Find where the given text appears and provide that cell's center as (X, Y) coordinate. 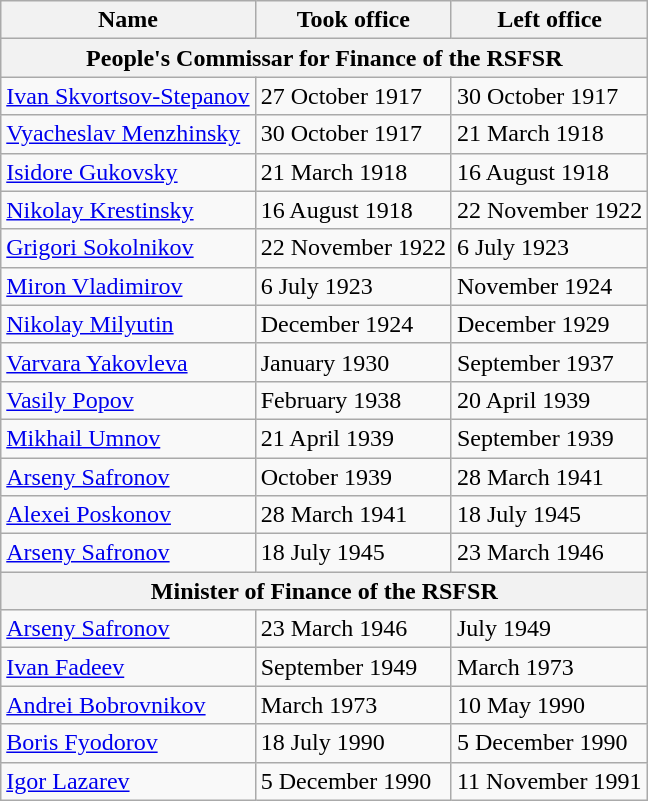
July 1949 (549, 629)
10 May 1990 (549, 705)
Took office (353, 20)
September 1939 (549, 438)
11 November 1991 (549, 781)
Andrei Bobrovnikov (128, 705)
Varvara Yakovleva (128, 362)
Alexei Poskonov (128, 515)
18 July 1990 (353, 743)
February 1938 (353, 400)
Left office (549, 20)
27 October 1917 (353, 96)
People's Commissar for Finance of the RSFSR (324, 58)
Boris Fyodorov (128, 743)
Miron Vladimirov (128, 286)
Minister of Finance of the RSFSR (324, 591)
Grigori Sokolnikov (128, 248)
Name (128, 20)
Ivan Skvortsov-Stepanov (128, 96)
Nikolay Milyutin (128, 324)
Isidore Gukovsky (128, 172)
Nikolay Krestinsky (128, 210)
21 April 1939 (353, 438)
September 1937 (549, 362)
Vyacheslav Menzhinsky (128, 134)
October 1939 (353, 477)
Ivan Fadeev (128, 667)
Mikhail Umnov (128, 438)
Igor Lazarev (128, 781)
Vasily Popov (128, 400)
20 April 1939 (549, 400)
December 1929 (549, 324)
January 1930 (353, 362)
December 1924 (353, 324)
September 1949 (353, 667)
November 1924 (549, 286)
